Locate the cell with the specified text and output its (X, Y) center coordinate. 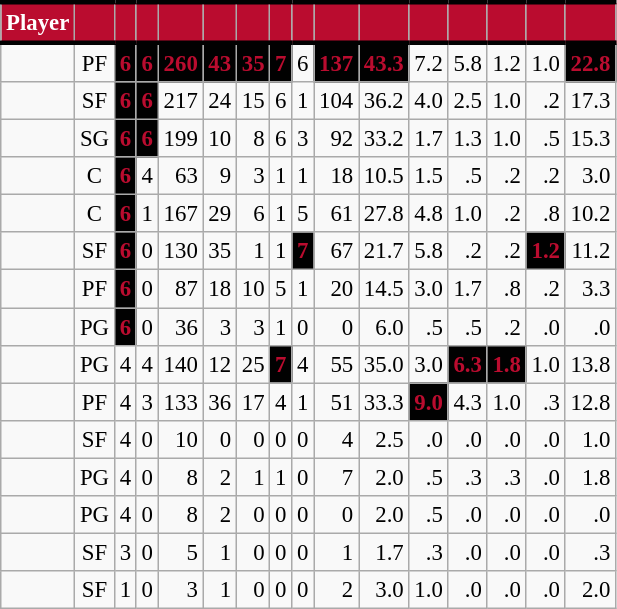
260 (180, 62)
13.8 (590, 364)
22.8 (590, 62)
1.3 (468, 139)
87 (180, 289)
12 (220, 364)
217 (180, 101)
10.2 (590, 214)
6.3 (468, 364)
3.3 (590, 289)
43 (220, 62)
17 (252, 402)
27.8 (384, 214)
20 (336, 289)
7.2 (428, 62)
133 (180, 402)
17.3 (590, 101)
9.0 (428, 402)
Player (38, 22)
21.7 (384, 251)
36.2 (384, 101)
SG (95, 139)
140 (180, 364)
29 (220, 214)
10.5 (384, 176)
4.3 (468, 402)
11.2 (590, 251)
24 (220, 101)
130 (180, 251)
1.5 (428, 176)
15.3 (590, 139)
137 (336, 62)
14.5 (384, 289)
25 (252, 364)
61 (336, 214)
63 (180, 176)
12.8 (590, 402)
104 (336, 101)
4.8 (428, 214)
33.2 (384, 139)
15 (252, 101)
92 (336, 139)
51 (336, 402)
35.0 (384, 364)
55 (336, 364)
9 (220, 176)
6.0 (384, 327)
199 (180, 139)
33.3 (384, 402)
167 (180, 214)
43.3 (384, 62)
4.0 (428, 101)
67 (336, 251)
